Return the (X, Y) coordinate for the center point of the cell that contains the specified text.  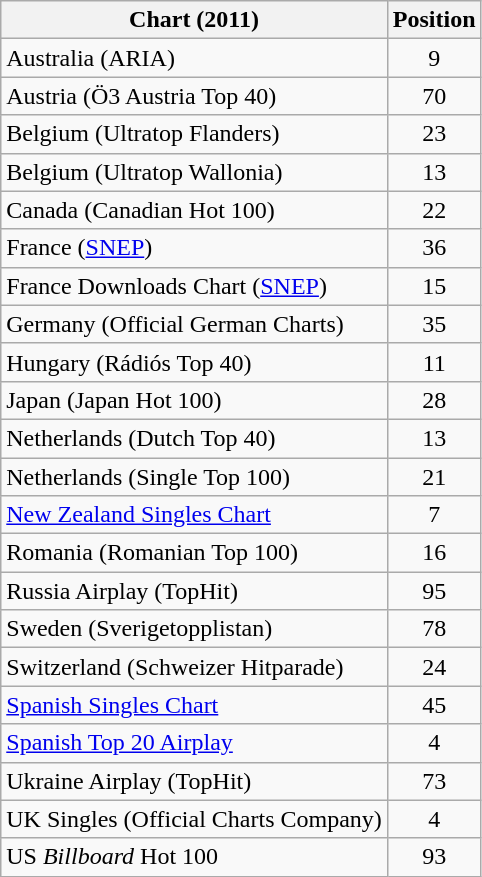
Russia Airplay (TopHit) (194, 591)
US Billboard Hot 100 (194, 857)
23 (434, 134)
Netherlands (Single Top 100) (194, 477)
22 (434, 210)
9 (434, 58)
Switzerland (Schweizer Hitparade) (194, 667)
New Zealand Singles Chart (194, 515)
Spanish Singles Chart (194, 705)
Australia (ARIA) (194, 58)
Belgium (Ultratop Flanders) (194, 134)
16 (434, 553)
Netherlands (Dutch Top 40) (194, 438)
Canada (Canadian Hot 100) (194, 210)
45 (434, 705)
Spanish Top 20 Airplay (194, 743)
Austria (Ö3 Austria Top 40) (194, 96)
France Downloads Chart (SNEP) (194, 286)
France (SNEP) (194, 248)
Chart (2011) (194, 20)
Ukraine Airplay (TopHit) (194, 781)
15 (434, 286)
78 (434, 629)
Hungary (Rádiós Top 40) (194, 362)
Belgium (Ultratop Wallonia) (194, 172)
93 (434, 857)
95 (434, 591)
11 (434, 362)
24 (434, 667)
Position (434, 20)
7 (434, 515)
Germany (Official German Charts) (194, 324)
Romania (Romanian Top 100) (194, 553)
Japan (Japan Hot 100) (194, 400)
73 (434, 781)
Sweden (Sverigetopplistan) (194, 629)
70 (434, 96)
36 (434, 248)
UK Singles (Official Charts Company) (194, 819)
35 (434, 324)
28 (434, 400)
21 (434, 477)
